Provide the [X, Y] coordinate of the cell's center where the given text is located.  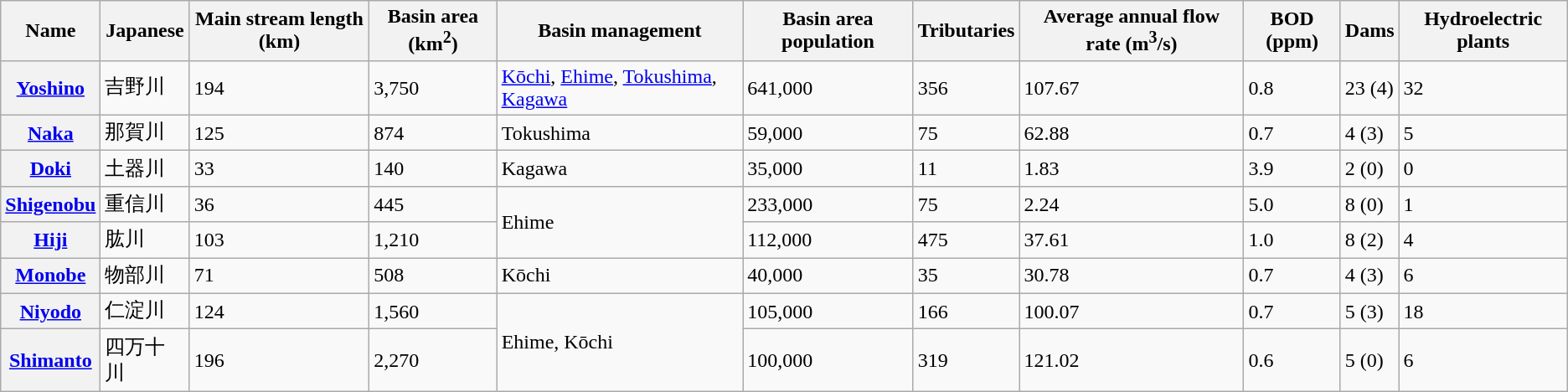
四万十川 [145, 360]
土器川 [145, 169]
Tributaries [967, 31]
Basin area (km2) [433, 31]
356 [967, 87]
重信川 [145, 204]
100.07 [1132, 312]
0 [1483, 169]
5 (0) [1369, 360]
11 [967, 169]
121.02 [1132, 360]
124 [280, 312]
5 [1483, 132]
1.0 [1292, 240]
Ehime, Kōchi [620, 342]
194 [280, 87]
125 [280, 132]
2.24 [1132, 204]
1,560 [433, 312]
Average annual flow rate (m3/s) [1132, 31]
8 (2) [1369, 240]
4 [1483, 240]
37.61 [1132, 240]
Basin management [620, 31]
Shimanto [50, 360]
105,000 [828, 312]
Ehime [620, 221]
Dams [1369, 31]
3.9 [1292, 169]
874 [433, 132]
Naka [50, 132]
23 (4) [1369, 87]
107.67 [1132, 87]
140 [433, 169]
5.0 [1292, 204]
肱川 [145, 240]
Tokushima [620, 132]
吉野川 [145, 87]
445 [433, 204]
62.88 [1132, 132]
166 [967, 312]
Shigenobu [50, 204]
Kōchi [620, 276]
35 [967, 276]
Niyodo [50, 312]
36 [280, 204]
0.6 [1292, 360]
33 [280, 169]
BOD (ppm) [1292, 31]
仁淀川 [145, 312]
233,000 [828, 204]
Hydroelectric plants [1483, 31]
5 (3) [1369, 312]
Japanese [145, 31]
196 [280, 360]
Monobe [50, 276]
35,000 [828, 169]
Doki [50, 169]
Yoshino [50, 87]
Basin area population [828, 31]
30.78 [1132, 276]
641,000 [828, 87]
那賀川 [145, 132]
物部川 [145, 276]
508 [433, 276]
1 [1483, 204]
2 (0) [1369, 169]
112,000 [828, 240]
59,000 [828, 132]
Main stream length (km) [280, 31]
475 [967, 240]
18 [1483, 312]
Kagawa [620, 169]
Hiji [50, 240]
2,270 [433, 360]
3,750 [433, 87]
0.8 [1292, 87]
Kōchi, Ehime, Tokushima, Kagawa [620, 87]
40,000 [828, 276]
100,000 [828, 360]
103 [280, 240]
8 (0) [1369, 204]
Name [50, 31]
71 [280, 276]
319 [967, 360]
32 [1483, 87]
1,210 [433, 240]
1.83 [1132, 169]
